Locate the cell with the specified text and output its [X, Y] center coordinate. 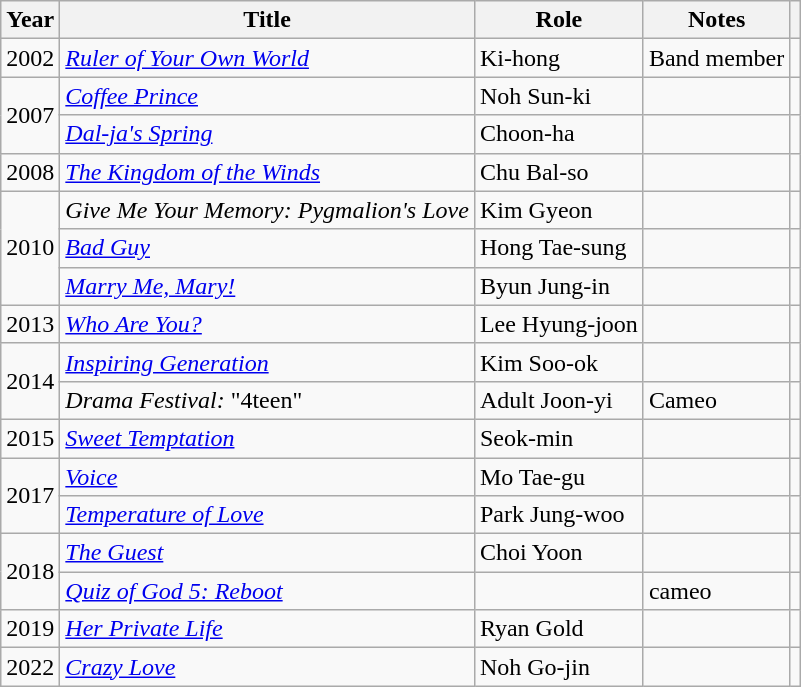
Give Me Your Memory: Pygmalion's Love [268, 210]
The Kingdom of the Winds [268, 172]
The Guest [268, 553]
2002 [30, 58]
Lee Hyung-joon [558, 324]
Title [268, 20]
Band member [716, 58]
Kim Soo-ok [558, 362]
Ki-hong [558, 58]
2022 [30, 667]
Quiz of God 5: Reboot [268, 591]
Chu Bal-so [558, 172]
2008 [30, 172]
Role [558, 20]
Noh Go-jin [558, 667]
Bad Guy [268, 248]
2010 [30, 248]
2014 [30, 381]
Sweet Temptation [268, 438]
2013 [30, 324]
Noh Sun-ki [558, 96]
Choi Yoon [558, 553]
Her Private Life [268, 629]
2017 [30, 496]
Crazy Love [268, 667]
Ryan Gold [558, 629]
2015 [30, 438]
Kim Gyeon [558, 210]
Coffee Prince [268, 96]
Byun Jung-in [558, 286]
2019 [30, 629]
Marry Me, Mary! [268, 286]
Temperature of Love [268, 515]
Choon-ha [558, 134]
Cameo [716, 400]
Notes [716, 20]
Dal-ja's Spring [268, 134]
Inspiring Generation [268, 362]
Seok-min [558, 438]
Who Are You? [268, 324]
Year [30, 20]
Hong Tae-sung [558, 248]
Park Jung-woo [558, 515]
2018 [30, 572]
Ruler of Your Own World [268, 58]
Voice [268, 477]
2007 [30, 115]
Drama Festival: "4teen" [268, 400]
Adult Joon-yi [558, 400]
Mo Tae-gu [558, 477]
cameo [716, 591]
